For the text-containing cell, return its midpoint in (X, Y) coordinate format. 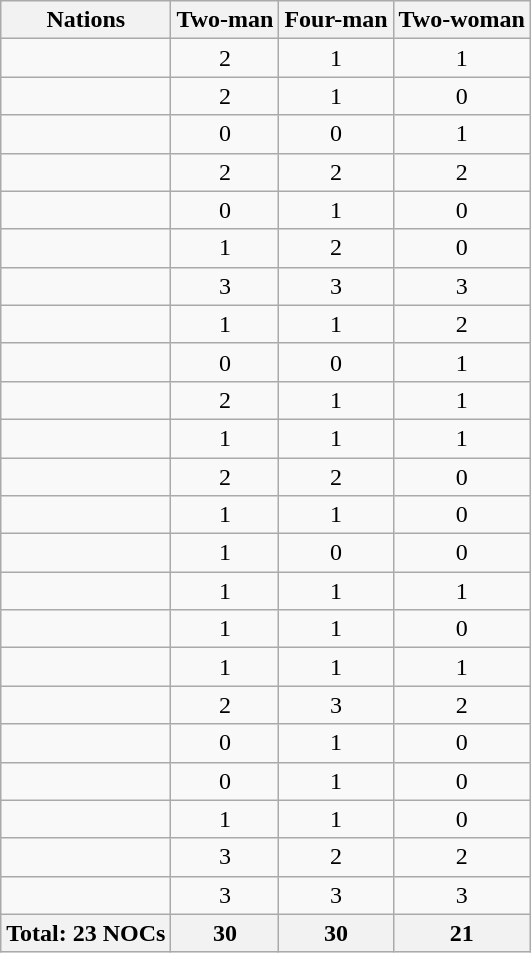
Two-man (225, 20)
Four-man (336, 20)
Nations (86, 20)
Two-woman (462, 20)
21 (462, 933)
Total: 23 NOCs (86, 933)
